Output the (x, y) coordinate of the center of the cell containing the given text.  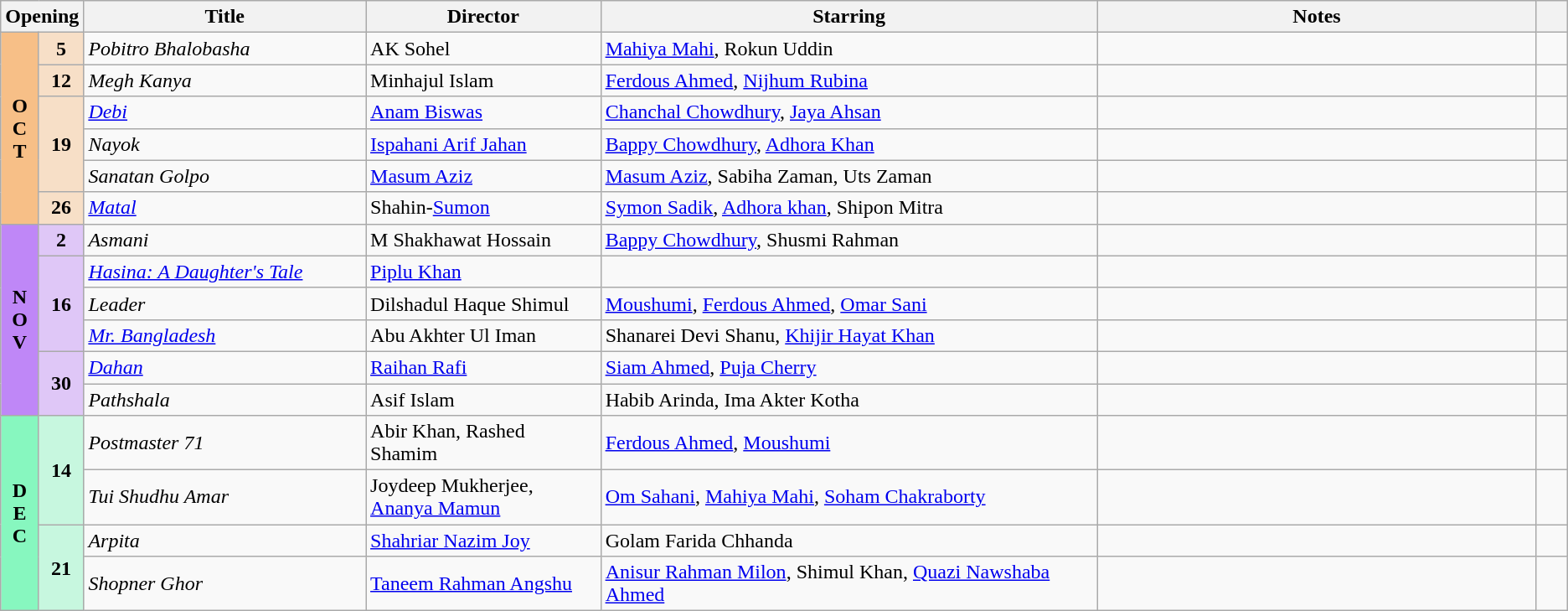
Siam Ahmed, Puja Cherry (849, 367)
30 (61, 383)
Moushumi, Ferdous Ahmed, Omar Sani (849, 303)
Tui Shudhu Amar (224, 498)
26 (61, 208)
Postmaster 71 (224, 443)
Anisur Rahman Milon, Shimul Khan, Quazi Nawshaba Ahmed (849, 583)
Bappy Chowdhury, Adhora Khan (849, 144)
Dilshadul Haque Shimul (484, 303)
Debi (224, 112)
Sanatan Golpo (224, 176)
Dahan (224, 367)
Asif Islam (484, 400)
Masum Aziz, Sabiha Zaman, Uts Zaman (849, 176)
Mahiya Mahi, Rokun Uddin (849, 49)
Ispahani Arif Jahan (484, 144)
Pathshala (224, 400)
19 (61, 144)
OCT (20, 128)
Director (484, 17)
Shanarei Devi Shanu, Khijir Hayat Khan (849, 335)
Abu Akhter Ul Iman (484, 335)
Shahriar Nazim Joy (484, 541)
NOV (20, 319)
Arpita (224, 541)
Anam Biswas (484, 112)
Nayok (224, 144)
21 (61, 568)
Title (224, 17)
14 (61, 470)
2 (61, 240)
Mr. Bangladesh (224, 335)
Matal (224, 208)
Ferdous Ahmed, Nijhum Rubina (849, 80)
Opening (42, 17)
Hasina: A Daughter's Tale (224, 272)
Starring (849, 17)
Abir Khan, Rashed Shamim (484, 443)
Notes (1317, 17)
Minhajul Islam (484, 80)
Joydeep Mukherjee, Ananya Mamun (484, 498)
Chanchal Chowdhury, Jaya Ahsan (849, 112)
Shahin-Sumon (484, 208)
Symon Sadik, Adhora khan, Shipon Mitra (849, 208)
AK Sohel (484, 49)
5 (61, 49)
Asmani (224, 240)
12 (61, 80)
Bappy Chowdhury, Shusmi Rahman (849, 240)
Raihan Rafi (484, 367)
Piplu Khan (484, 272)
Golam Farida Chhanda (849, 541)
Habib Arinda, Ima Akter Kotha (849, 400)
Megh Kanya (224, 80)
DEC (20, 513)
Pobitro Bhalobasha (224, 49)
Ferdous Ahmed, Moushumi (849, 443)
Shopner Ghor (224, 583)
Masum Aziz (484, 176)
M Shakhawat Hossain (484, 240)
Leader (224, 303)
Taneem Rahman Angshu (484, 583)
Om Sahani, Mahiya Mahi, Soham Chakraborty (849, 498)
16 (61, 303)
